Return [X, Y] of the center of cell containing provided text 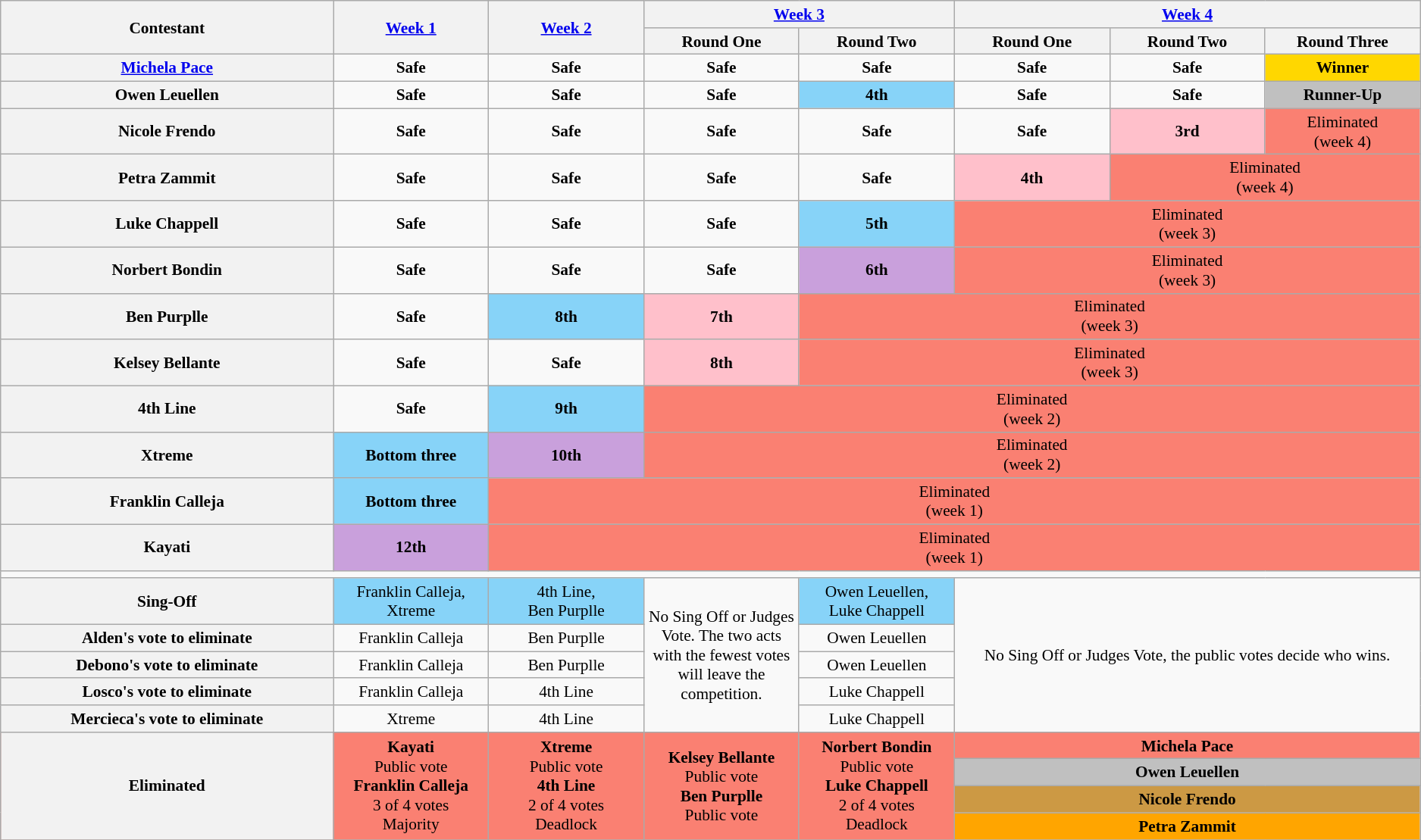
6th [876, 270]
Mercieca's vote to eliminate [167, 719]
Runner-Up [1343, 95]
12th [411, 547]
Week 4 [1187, 14]
9th [567, 409]
Norbert Bondin [167, 270]
Eliminated [167, 786]
KayatiPublic voteFranklin Calleja3 of 4 votesMajority [411, 786]
No Sing Off or Judges Vote. The two acts with the fewest votes will leave the competition. [721, 654]
Winner [1343, 68]
Alden's vote to eliminate [167, 638]
XtremePublic vote4th Line2 of 4 votesDeadlock [567, 786]
Norbert BondinPublic voteLuke Chappell2 of 4 votesDeadlock [876, 786]
10th [567, 454]
7th [721, 317]
Debono's vote to eliminate [167, 665]
4th Line,Ben Purplle [567, 601]
Sing-Off [167, 601]
Week 2 [567, 27]
3rd [1187, 132]
Losco's vote to eliminate [167, 692]
Week 3 [800, 14]
Week 1 [411, 27]
Kelsey BellantePublic vote Ben PurpllePublic vote [721, 786]
Kayati [167, 547]
Round Three [1343, 42]
Contestant [167, 27]
No Sing Off or Judges Vote, the public votes decide who wins. [1187, 654]
Owen Leuellen,Luke Chappell [876, 601]
Franklin Calleja,Xtreme [411, 601]
5th [876, 224]
Kelsey Bellante [167, 362]
